Search for the cell housing the specified text and yield its [X, Y] center coordinate. 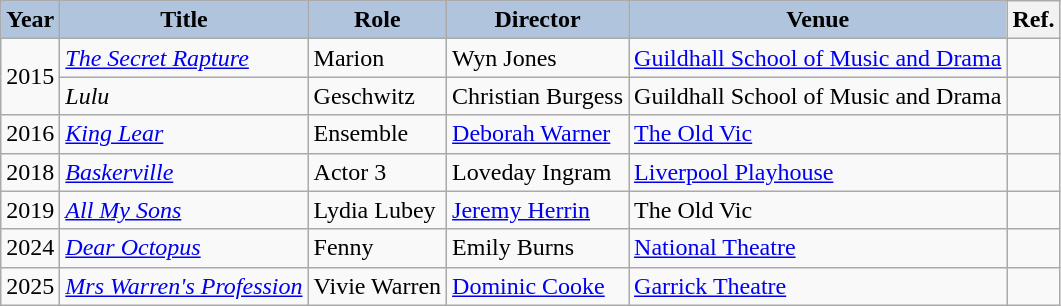
2024 [30, 248]
2025 [30, 286]
Emily Burns [538, 248]
Lydia Lubey [378, 210]
2016 [30, 134]
Title [184, 20]
Ensemble [378, 134]
Year [30, 20]
2019 [30, 210]
Venue [818, 20]
Dear Octopus [184, 248]
Liverpool Playhouse [818, 172]
King Lear [184, 134]
Lulu [184, 96]
2018 [30, 172]
Baskerville [184, 172]
Jeremy Herrin [538, 210]
Dominic Cooke [538, 286]
Geschwitz [378, 96]
Marion [378, 58]
Role [378, 20]
Garrick Theatre [818, 286]
Ref. [1034, 20]
The Secret Rapture [184, 58]
Deborah Warner [538, 134]
All My Sons [184, 210]
Director [538, 20]
Christian Burgess [538, 96]
Actor 3 [378, 172]
2015 [30, 77]
Fenny [378, 248]
Wyn Jones [538, 58]
Vivie Warren [378, 286]
Loveday Ingram [538, 172]
National Theatre [818, 248]
Mrs Warren's Profession [184, 286]
